For the text-containing cell, return its midpoint in [X, Y] coordinate format. 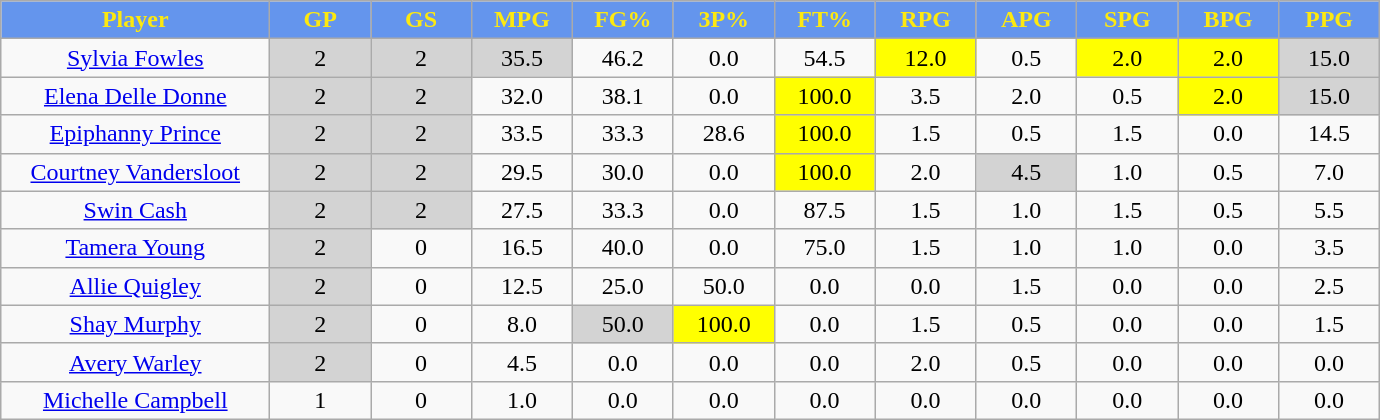
7.0 [1330, 172]
25.0 [622, 286]
54.5 [824, 58]
GS [422, 20]
FT% [824, 20]
8.0 [522, 324]
Courtney Vandersloot [136, 172]
FG% [622, 20]
Shay Murphy [136, 324]
GP [320, 20]
Swin Cash [136, 210]
14.5 [1330, 134]
33.5 [522, 134]
Epiphanny Prince [136, 134]
PPG [1330, 20]
32.0 [522, 96]
Avery Warley [136, 362]
27.5 [522, 210]
40.0 [622, 248]
75.0 [824, 248]
28.6 [724, 134]
3P% [724, 20]
29.5 [522, 172]
46.2 [622, 58]
Sylvia Fowles [136, 58]
Player [136, 20]
30.0 [622, 172]
87.5 [824, 210]
35.5 [522, 58]
12.0 [926, 58]
BPG [1228, 20]
Allie Quigley [136, 286]
5.5 [1330, 210]
Elena Delle Donne [136, 96]
1 [320, 400]
Tamera Young [136, 248]
2.5 [1330, 286]
APG [1026, 20]
RPG [926, 20]
38.1 [622, 96]
16.5 [522, 248]
Michelle Campbell [136, 400]
SPG [1128, 20]
MPG [522, 20]
12.5 [522, 286]
